Return the [X, Y] coordinate for the center point of the cell that contains the specified text.  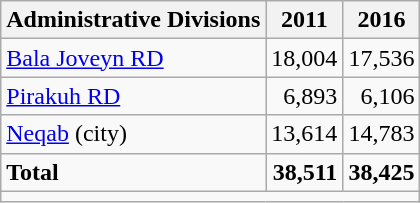
2016 [382, 20]
Bala Joveyn RD [134, 58]
38,425 [382, 172]
Total [134, 172]
2011 [304, 20]
14,783 [382, 134]
17,536 [382, 58]
6,106 [382, 96]
18,004 [304, 58]
Administrative Divisions [134, 20]
6,893 [304, 96]
38,511 [304, 172]
13,614 [304, 134]
Pirakuh RD [134, 96]
Neqab (city) [134, 134]
